Locate the cell with the specified text and output its (x, y) center coordinate. 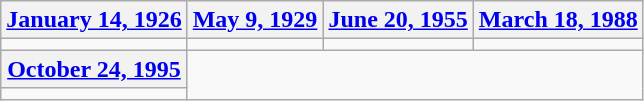
March 18, 1988 (558, 20)
January 14, 1926 (94, 20)
May 9, 1929 (255, 20)
June 20, 1955 (398, 20)
October 24, 1995 (94, 69)
